From the cell containing the given text, extract its center point as [X, Y] coordinate. 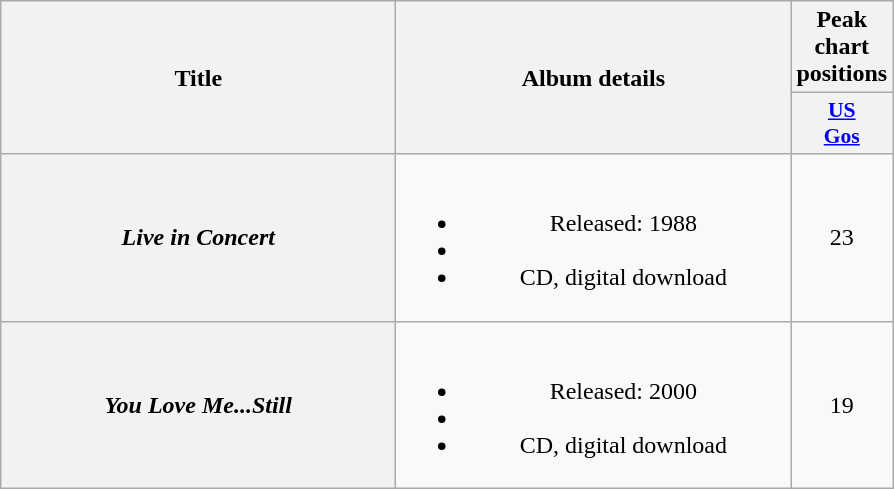
19 [842, 404]
23 [842, 238]
You Love Me...Still [198, 404]
USGos [842, 124]
Title [198, 78]
Released: 1988CD, digital download [594, 238]
Live in Concert [198, 238]
Released: 2000CD, digital download [594, 404]
Peak chart positions [842, 47]
Album details [594, 78]
